Return the [X, Y] coordinate for the center point of the cell that contains the specified text.  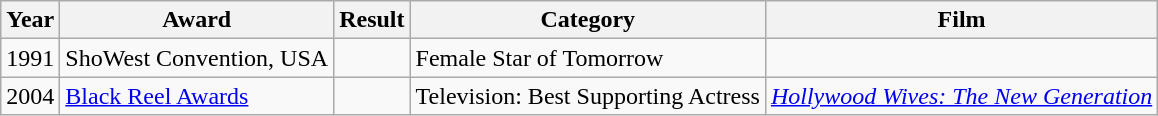
Category [588, 20]
2004 [30, 96]
1991 [30, 58]
Result [372, 20]
Hollywood Wives: The New Generation [961, 96]
ShoWest Convention, USA [197, 58]
Year [30, 20]
Female Star of Tomorrow [588, 58]
Film [961, 20]
Award [197, 20]
Black Reel Awards [197, 96]
Television: Best Supporting Actress [588, 96]
